Determine the [X, Y] coordinate at the center of the cell enclosing the given text.  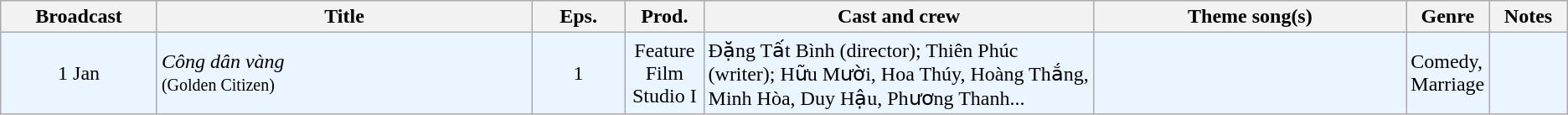
Theme song(s) [1250, 17]
Notes [1528, 17]
Title [343, 17]
Eps. [579, 17]
Feature Film Studio I [665, 74]
Genre [1447, 17]
Đặng Tất Bình (director); Thiên Phúc (writer); Hữu Mười, Hoa Thúy, Hoàng Thắng, Minh Hòa, Duy Hậu, Phương Thanh... [899, 74]
Công dân vàng (Golden Citizen) [343, 74]
Cast and crew [899, 17]
Prod. [665, 17]
Broadcast [79, 17]
1 Jan [79, 74]
Comedy, Marriage [1447, 74]
1 [579, 74]
